Pinpoint the cell where the given text exists, returning its [x, y] midpoint coordinate. 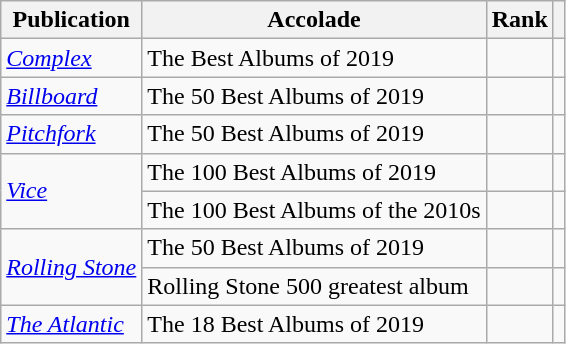
The Best Albums of 2019 [314, 58]
The 18 Best Albums of 2019 [314, 324]
Publication [72, 20]
Complex [72, 58]
Rolling Stone 500 greatest album [314, 286]
Pitchfork [72, 134]
Vice [72, 191]
Accolade [314, 20]
Rank [520, 20]
Billboard [72, 96]
Rolling Stone [72, 267]
The Atlantic [72, 324]
The 100 Best Albums of the 2010s [314, 210]
The 100 Best Albums of 2019 [314, 172]
